Return [X, Y] of the center of cell containing provided text 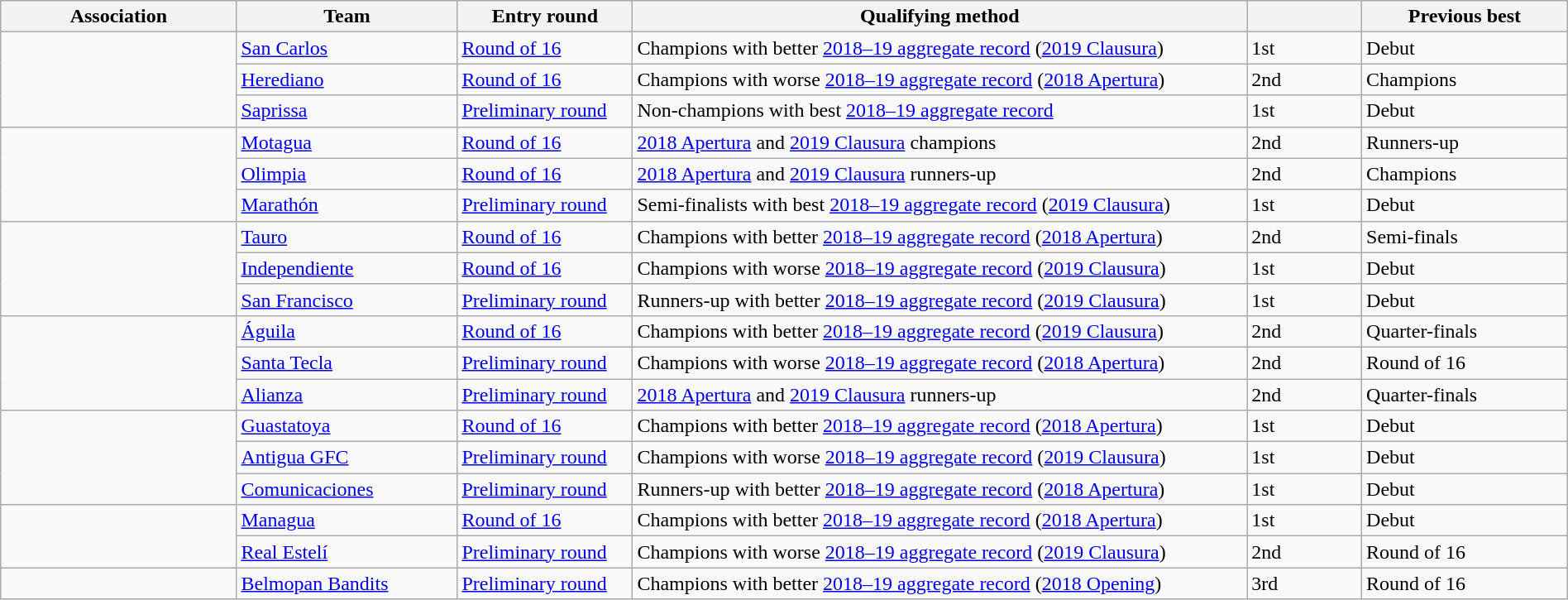
Semi-finals [1465, 237]
Herediano [347, 79]
Runners-up [1465, 142]
3rd [1305, 583]
Semi-finalists with best 2018–19 aggregate record (2019 Clausura) [939, 205]
Olimpia [347, 174]
Runners-up with better 2018–19 aggregate record (2018 Apertura) [939, 489]
Motagua [347, 142]
Real Estelí [347, 552]
Antigua GFC [347, 458]
San Francisco [347, 300]
Qualifying method [939, 17]
2018 Apertura and 2019 Clausura champions [939, 142]
Santa Tecla [347, 362]
Tauro [347, 237]
Belmopan Bandits [347, 583]
Association [119, 17]
Non-champions with best 2018–19 aggregate record [939, 111]
Alianza [347, 395]
Saprissa [347, 111]
Previous best [1465, 17]
Independiente [347, 268]
Runners-up with better 2018–19 aggregate record (2019 Clausura) [939, 300]
San Carlos [347, 48]
Guastatoya [347, 426]
Champions with better 2018–19 aggregate record (2018 Opening) [939, 583]
Entry round [545, 17]
Águila [347, 331]
Marathón [347, 205]
Managua [347, 521]
Comunicaciones [347, 489]
Team [347, 17]
